Detect which cell encompasses the target text, then output its (X, Y) center coordinate. 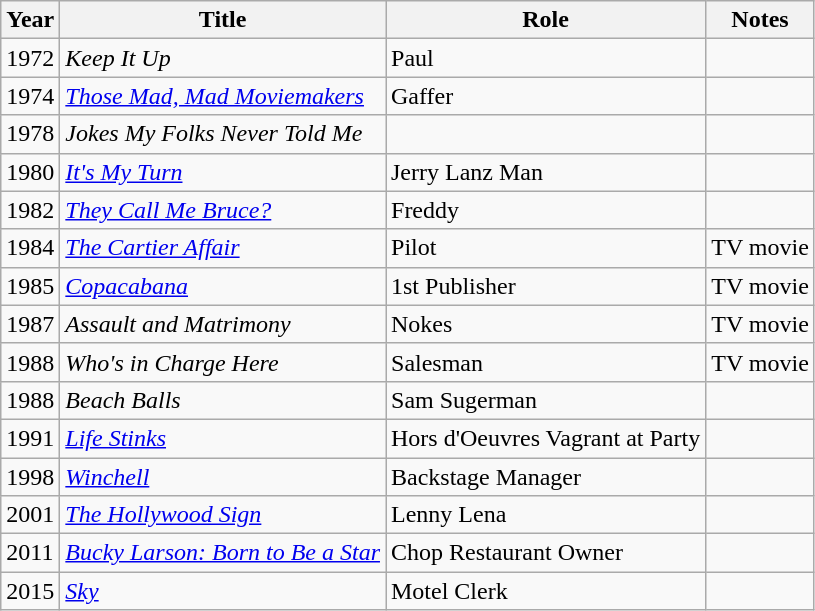
Sky (223, 591)
1st Publisher (546, 286)
Bucky Larson: Born to Be a Star (223, 553)
1985 (30, 286)
2015 (30, 591)
2011 (30, 553)
1974 (30, 96)
It's My Turn (223, 172)
The Cartier Affair (223, 248)
Motel Clerk (546, 591)
Nokes (546, 324)
Chop Restaurant Owner (546, 553)
1991 (30, 438)
1972 (30, 58)
Winchell (223, 477)
1982 (30, 210)
1998 (30, 477)
Jokes My Folks Never Told Me (223, 134)
Sam Sugerman (546, 400)
Year (30, 20)
Hors d'Oeuvres Vagrant at Party (546, 438)
Role (546, 20)
Title (223, 20)
Backstage Manager (546, 477)
Lenny Lena (546, 515)
Those Mad, Mad Moviemakers (223, 96)
Assault and Matrimony (223, 324)
Freddy (546, 210)
1978 (30, 134)
1984 (30, 248)
Life Stinks (223, 438)
Paul (546, 58)
Salesman (546, 362)
1987 (30, 324)
Jerry Lanz Man (546, 172)
The Hollywood Sign (223, 515)
Keep It Up (223, 58)
Gaffer (546, 96)
2001 (30, 515)
1980 (30, 172)
Beach Balls (223, 400)
Who's in Charge Here (223, 362)
They Call Me Bruce? (223, 210)
Pilot (546, 248)
Copacabana (223, 286)
Notes (760, 20)
